Detect which cell encompasses the target text, then output its (x, y) center coordinate. 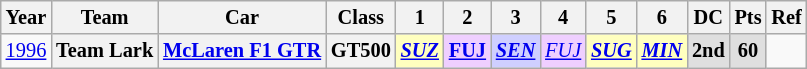
6 (662, 17)
SEN (516, 51)
Team Lark (104, 51)
SUG (611, 51)
2nd (708, 51)
GT500 (361, 51)
Year (26, 17)
MIN (662, 51)
Pts (748, 17)
SUZ (420, 51)
McLaren F1 GTR (242, 51)
1 (420, 17)
60 (748, 51)
5 (611, 17)
1996 (26, 51)
3 (516, 17)
DC (708, 17)
4 (563, 17)
Ref (786, 17)
Class (361, 17)
2 (468, 17)
Car (242, 17)
Team (104, 17)
